Pinpoint the cell where the given text exists, returning its [X, Y] midpoint coordinate. 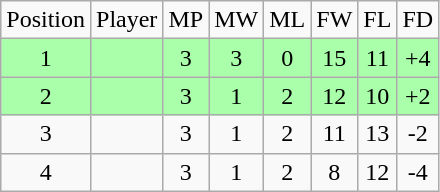
Position [46, 20]
+2 [418, 96]
8 [334, 172]
FL [378, 20]
4 [46, 172]
10 [378, 96]
-4 [418, 172]
+4 [418, 58]
-2 [418, 134]
0 [288, 58]
ML [288, 20]
Player [127, 20]
FW [334, 20]
15 [334, 58]
13 [378, 134]
MW [236, 20]
FD [418, 20]
MP [186, 20]
